Return the (x, y) coordinate for the center point of the cell that contains the specified text.  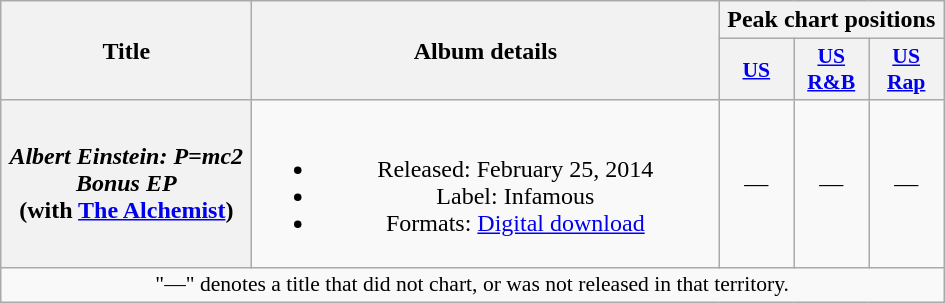
USRap (906, 70)
Album details (486, 50)
US (756, 70)
Title (126, 50)
Released: February 25, 2014Label: InfamousFormats: Digital download (486, 184)
"—" denotes a title that did not chart, or was not released in that territory. (472, 285)
Peak chart positions (832, 20)
Albert Einstein: P=mc2 Bonus EP(with The Alchemist) (126, 184)
US R&B (832, 70)
